Extract the (X, Y) coordinate from the center of the cell holding the provided text.  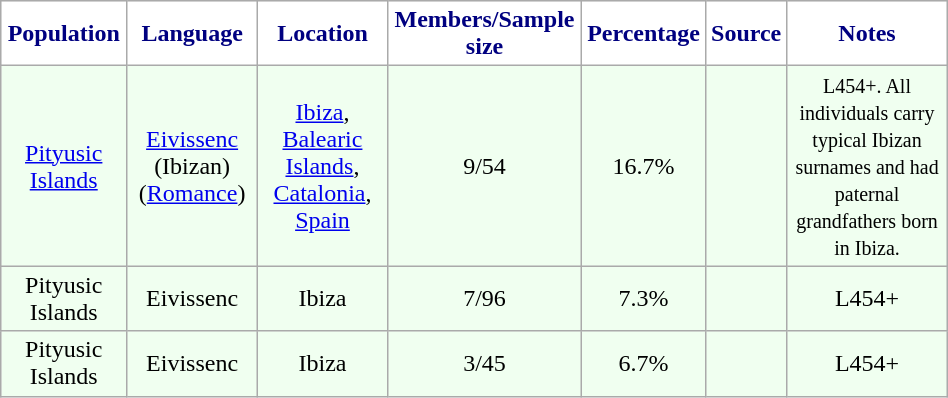
Notes (867, 34)
16.7% (644, 166)
7/96 (484, 298)
L454+. All individuals carry typical Ibizan surnames and had paternal grandfathers born in Ibiza. (867, 166)
Population (64, 34)
Ibiza, Balearic Islands, Catalonia, Spain (323, 166)
3/45 (484, 364)
6.7% (644, 364)
Eivissenc (Ibizan) (Romance) (192, 166)
7.3% (644, 298)
Location (323, 34)
9/54 (484, 166)
Percentage (644, 34)
Source (746, 34)
Members/Sample size (484, 34)
Language (192, 34)
